Return the [X, Y] coordinate for the center point of the cell that contains the specified text.  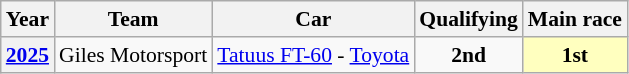
1st [575, 55]
2025 [28, 55]
Year [28, 19]
Main race [575, 19]
2nd [468, 55]
Qualifying [468, 19]
Car [313, 19]
Tatuus FT-60 - Toyota [313, 55]
Giles Motorsport [133, 55]
Team [133, 19]
